For the text-containing cell, return its midpoint in [x, y] coordinate format. 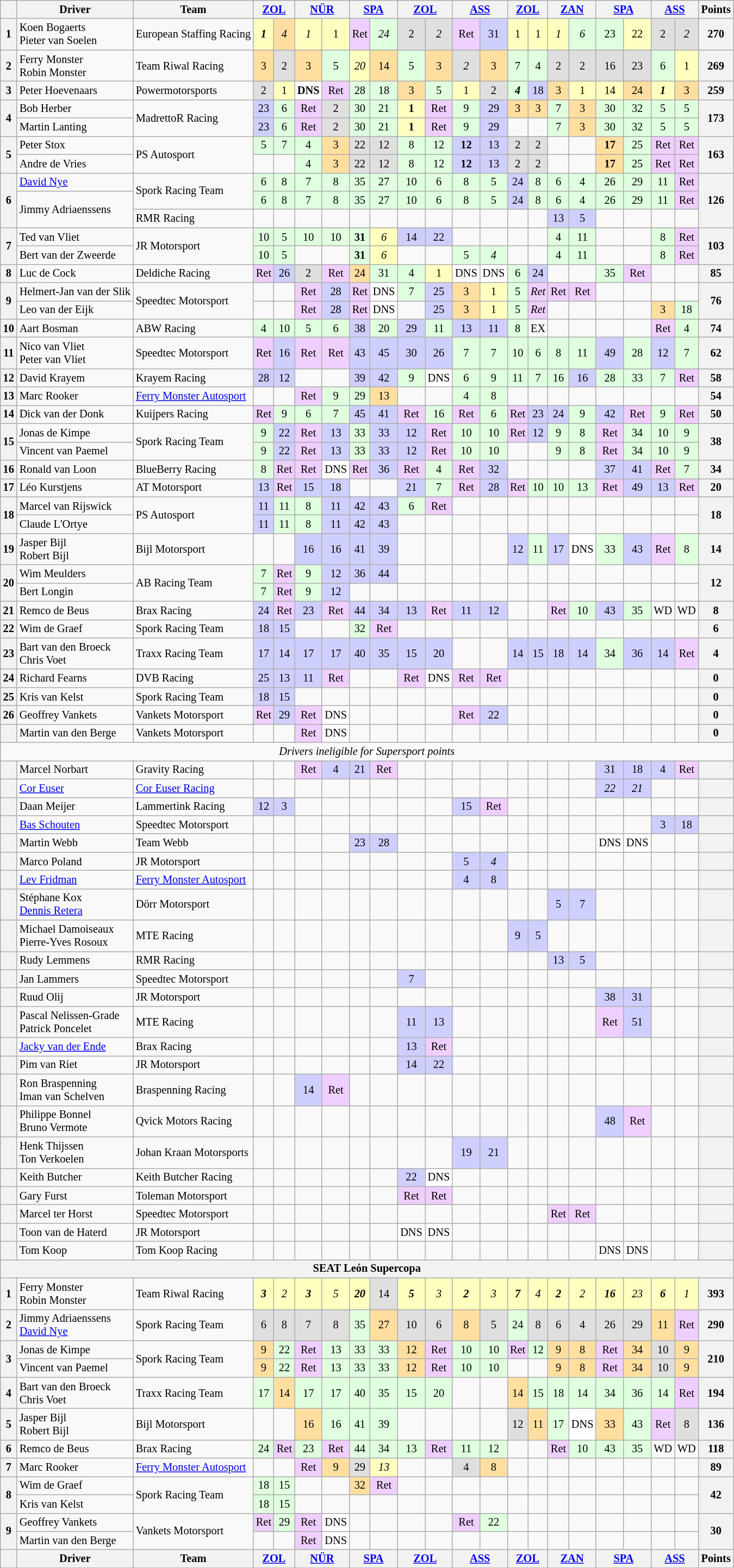
103 [716, 246]
118 [716, 1449]
David Nye [75, 182]
Bob Herber [75, 109]
Koen Bogaerts Pieter van Soelen [75, 34]
Tom Koop Racing [194, 1251]
Deldiche Racing [194, 273]
Martin Webb [75, 843]
AB Racing Team [194, 583]
Cor Euser [75, 788]
Toon van de Haterd [75, 1232]
Nico van Vliet Peter van Vliet [75, 353]
Wim Meulders [75, 574]
Pascal Nelissen-Grade Patrick Poncelet [75, 1022]
210 [716, 1359]
Marcel Norbart [75, 770]
Braspenning Racing [194, 1090]
Toleman Motorsport [194, 1196]
Jimmy Adriaenssens [75, 209]
SEAT León Supercopa [367, 1269]
David Krayem [75, 378]
Lammertink Racing [194, 807]
Cor Euser Racing [194, 788]
Keith Butcher [75, 1177]
Martin Lanting [75, 127]
126 [716, 200]
Marcel ter Horst [75, 1214]
51 [637, 1022]
Pim van Riet [75, 1065]
Powermotorsports [194, 90]
AT Motorsport [194, 488]
136 [716, 1424]
Lev Fridman [75, 879]
Peter Hoevenaars [75, 90]
Peter Stox [75, 145]
163 [716, 154]
270 [716, 34]
Marcel van Rijswick [75, 506]
Ron Braspenning Iman van Schelven [75, 1090]
Michael Damoiseaux Pierre-Yves Rosoux [75, 936]
Team Webb [194, 843]
Jimmy Adriaenssens David Nye [75, 1325]
269 [716, 66]
Marco Poland [75, 861]
Henk Thijssen Ton Verkoelen [75, 1152]
Bas Schouten [75, 824]
Jan Lammers [75, 979]
Luc de Cock [75, 273]
Stéphane Kox Dennis Retera [75, 904]
54 [716, 396]
Léo Kurstjens [75, 488]
Daan Meijer [75, 807]
EX [538, 328]
Ted van Vliet [75, 237]
Dick van der Donk [75, 414]
MadrettoR Racing [194, 117]
Aart Bosman [75, 328]
Dörr Motorsport [194, 904]
BlueBerry Racing [194, 469]
Jacky van der Ende [75, 1047]
48 [609, 1121]
Kuijpers Racing [194, 414]
76 [716, 301]
194 [716, 1393]
European Staffing Racing [194, 34]
58 [716, 378]
Qvick Motors Racing [194, 1121]
393 [716, 1294]
89 [716, 1467]
Bert Longin [75, 592]
50 [716, 414]
290 [716, 1325]
Johan Kraan Motorsports [194, 1152]
259 [716, 90]
Keith Butcher Racing [194, 1177]
37 [609, 469]
Krayem Racing [194, 378]
Helmert-Jan van der Slik [75, 292]
Tom Koop [75, 1251]
Drivers ineligible for Supersport points [367, 752]
DVB Racing [194, 678]
74 [716, 328]
Richard Fearns [75, 678]
173 [716, 117]
Rudy Lemmens [75, 960]
Claude L'Ortye [75, 524]
Bert van der Zweerde [75, 255]
Andre de Vries [75, 164]
Gravity Racing [194, 770]
85 [716, 273]
Ronald van Loon [75, 469]
Leo van der Eijk [75, 310]
Ruud Olij [75, 997]
Philippe Bonnel Bruno Vermote [75, 1121]
ABW Racing [194, 328]
62 [716, 353]
Gary Furst [75, 1196]
